Identify which cell holds the provided text, then report its (X, Y) central coordinate. 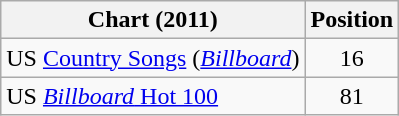
Chart (2011) (153, 20)
81 (352, 96)
US Billboard Hot 100 (153, 96)
Position (352, 20)
16 (352, 58)
US Country Songs (Billboard) (153, 58)
